Find where the given text appears and provide that cell's center as (X, Y) coordinate. 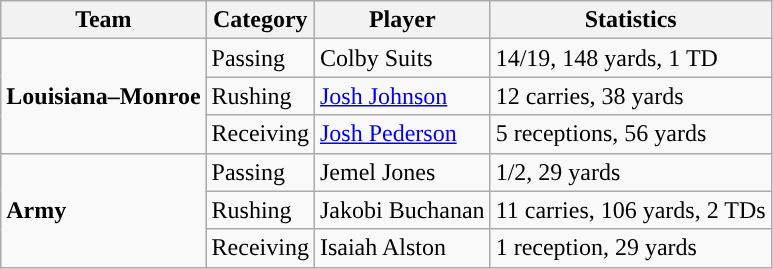
Josh Pederson (402, 134)
1/2, 29 yards (630, 172)
Josh Johnson (402, 96)
Jakobi Buchanan (402, 210)
11 carries, 106 yards, 2 TDs (630, 210)
Army (104, 210)
12 carries, 38 yards (630, 96)
Team (104, 20)
Category (260, 20)
Statistics (630, 20)
Louisiana–Monroe (104, 96)
Jemel Jones (402, 172)
Colby Suits (402, 58)
1 reception, 29 yards (630, 248)
5 receptions, 56 yards (630, 134)
Player (402, 20)
14/19, 148 yards, 1 TD (630, 58)
Isaiah Alston (402, 248)
